Locate the cell with the specified text and output its [x, y] center coordinate. 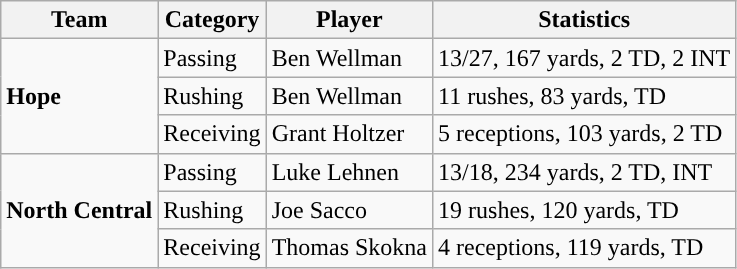
11 rushes, 83 yards, TD [584, 96]
5 receptions, 103 yards, 2 TD [584, 134]
Statistics [584, 20]
Category [212, 20]
13/27, 167 yards, 2 TD, 2 INT [584, 58]
Team [80, 20]
Player [349, 20]
13/18, 234 yards, 2 TD, INT [584, 172]
North Central [80, 210]
Grant Holtzer [349, 134]
Joe Sacco [349, 210]
Thomas Skokna [349, 248]
Hope [80, 96]
Luke Lehnen [349, 172]
4 receptions, 119 yards, TD [584, 248]
19 rushes, 120 yards, TD [584, 210]
